Provide the [x, y] coordinate of the cell's center where the given text is located.  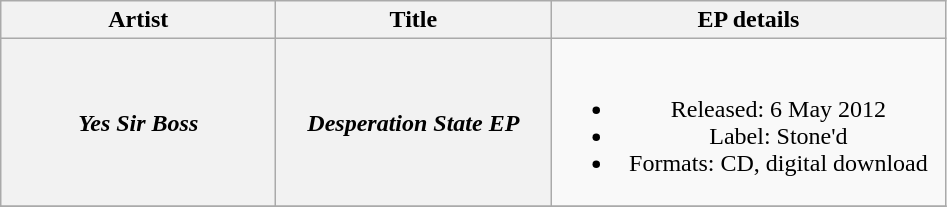
Yes Sir Boss [138, 122]
EP details [748, 20]
Title [414, 20]
Desperation State EP [414, 122]
Artist [138, 20]
Released: 6 May 2012Label: Stone'dFormats: CD, digital download [748, 122]
